Identify which cell holds the provided text, then report its (X, Y) central coordinate. 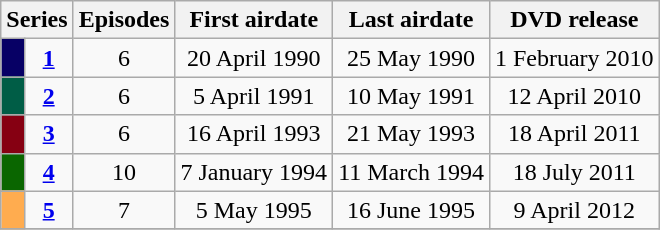
21 May 1993 (412, 134)
25 May 1990 (412, 58)
20 April 1990 (254, 58)
4 (48, 172)
Episodes (124, 20)
DVD release (574, 20)
First airdate (254, 20)
5 (48, 210)
Last airdate (412, 20)
7 January 1994 (254, 172)
11 March 1994 (412, 172)
3 (48, 134)
2 (48, 96)
9 April 2012 (574, 210)
18 July 2011 (574, 172)
10 May 1991 (412, 96)
Series (37, 20)
1 February 2010 (574, 58)
16 April 1993 (254, 134)
7 (124, 210)
10 (124, 172)
12 April 2010 (574, 96)
1 (48, 58)
18 April 2011 (574, 134)
5 May 1995 (254, 210)
5 April 1991 (254, 96)
16 June 1995 (412, 210)
